Return [X, Y] of the center of cell containing provided text 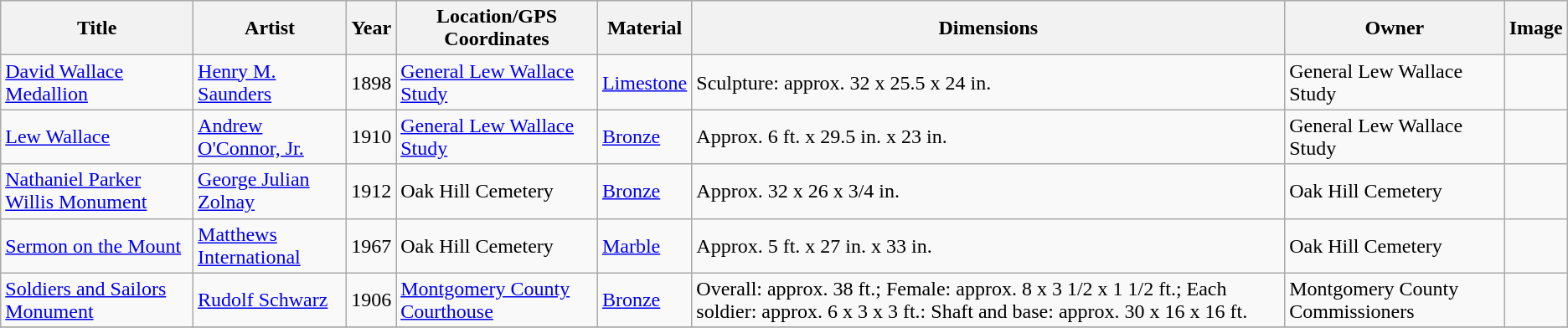
Location/GPS Coordinates [498, 28]
David Wallace Medallion [97, 82]
Owner [1395, 28]
Soldiers and Sailors Monument [97, 300]
Nathaniel Parker Willis Monument [97, 191]
Approx. 32 x 26 x 3/4 in. [988, 191]
Montgomery County Commissioners [1395, 300]
Approx. 5 ft. x 27 in. x 33 in. [988, 246]
1967 [372, 246]
Sculpture: approx. 32 x 25.5 x 24 in. [988, 82]
Title [97, 28]
1898 [372, 82]
Material [644, 28]
Rudolf Schwarz [270, 300]
Marble [644, 246]
1912 [372, 191]
Limestone [644, 82]
Dimensions [988, 28]
Artist [270, 28]
1906 [372, 300]
George Julian Zolnay [270, 191]
Image [1536, 28]
Approx. 6 ft. x 29.5 in. x 23 in. [988, 137]
Sermon on the Mount [97, 246]
1910 [372, 137]
Lew Wallace [97, 137]
Year [372, 28]
Henry M. Saunders [270, 82]
Overall: approx. 38 ft.; Female: approx. 8 x 3 1/2 x 1 1/2 ft.; Each soldier: approx. 6 x 3 x 3 ft.: Shaft and base: approx. 30 x 16 x 16 ft. [988, 300]
Andrew O'Connor, Jr. [270, 137]
Matthews International [270, 246]
Montgomery County Courthouse [498, 300]
